Scan for the cell matching the given text and deliver its (x, y) coordinate at center. 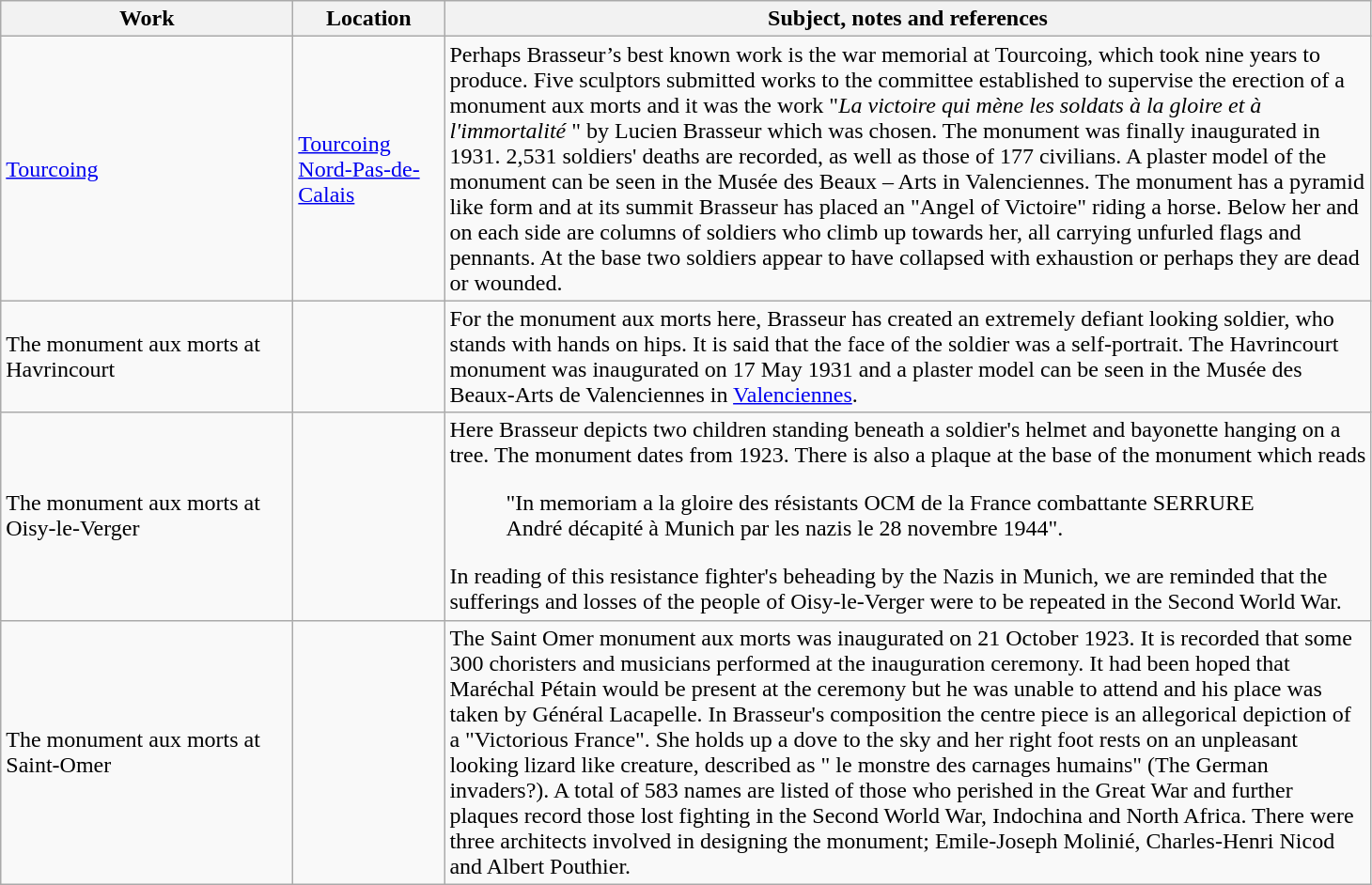
Tourcoing (147, 169)
The monument aux morts at Oisy-le-Verger (147, 517)
Subject, notes and references (908, 19)
The monument aux morts at Saint-Omer (147, 752)
Tourcoing Nord-Pas-de-Calais (368, 169)
Work (147, 19)
Location (368, 19)
The monument aux morts at Havrincourt (147, 357)
